Determine the (x, y) coordinate at the center of the cell enclosing the given text.  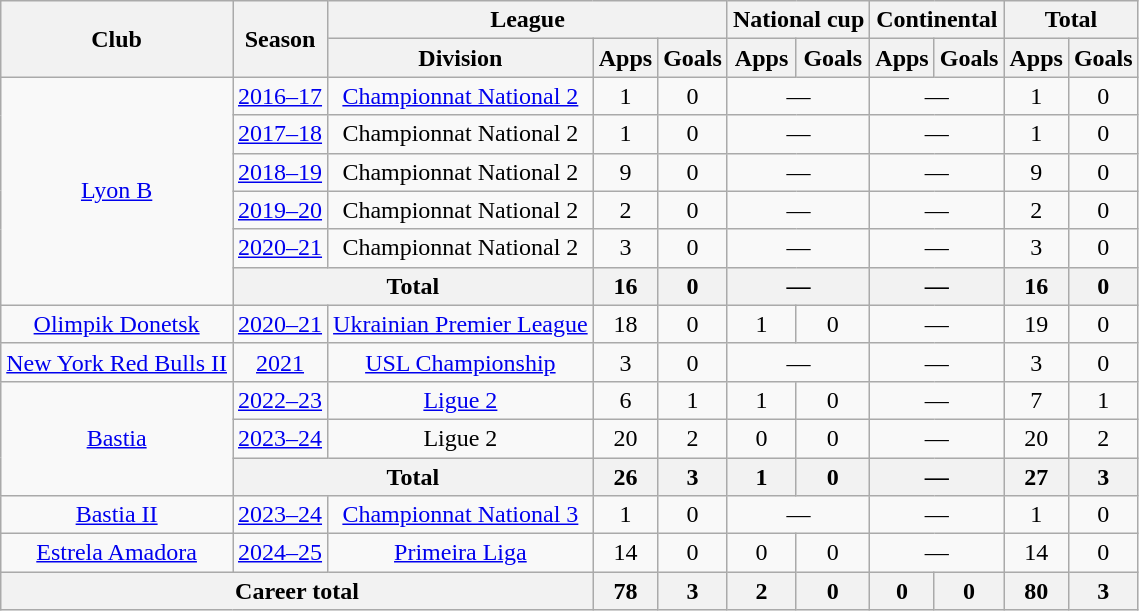
18 (625, 324)
Estrela Amadora (117, 553)
26 (625, 477)
Club (117, 39)
27 (1036, 477)
2021 (280, 362)
League (528, 20)
Bastia II (117, 515)
New York Red Bulls II (117, 362)
Lyon B (117, 191)
2016–17 (280, 96)
Division (461, 58)
80 (1036, 591)
2019–20 (280, 210)
Bastia (117, 438)
Primeira Liga (461, 553)
Season (280, 39)
Ukrainian Premier League (461, 324)
19 (1036, 324)
78 (625, 591)
Career total (297, 591)
USL Championship (461, 362)
2017–18 (280, 134)
Continental (937, 20)
2018–19 (280, 172)
Olimpik Donetsk (117, 324)
2024–25 (280, 553)
National cup (798, 20)
2022–23 (280, 400)
6 (625, 400)
Championnat National 3 (461, 515)
7 (1036, 400)
